Determine the [X, Y] coordinate at the center of the cell enclosing the given text.  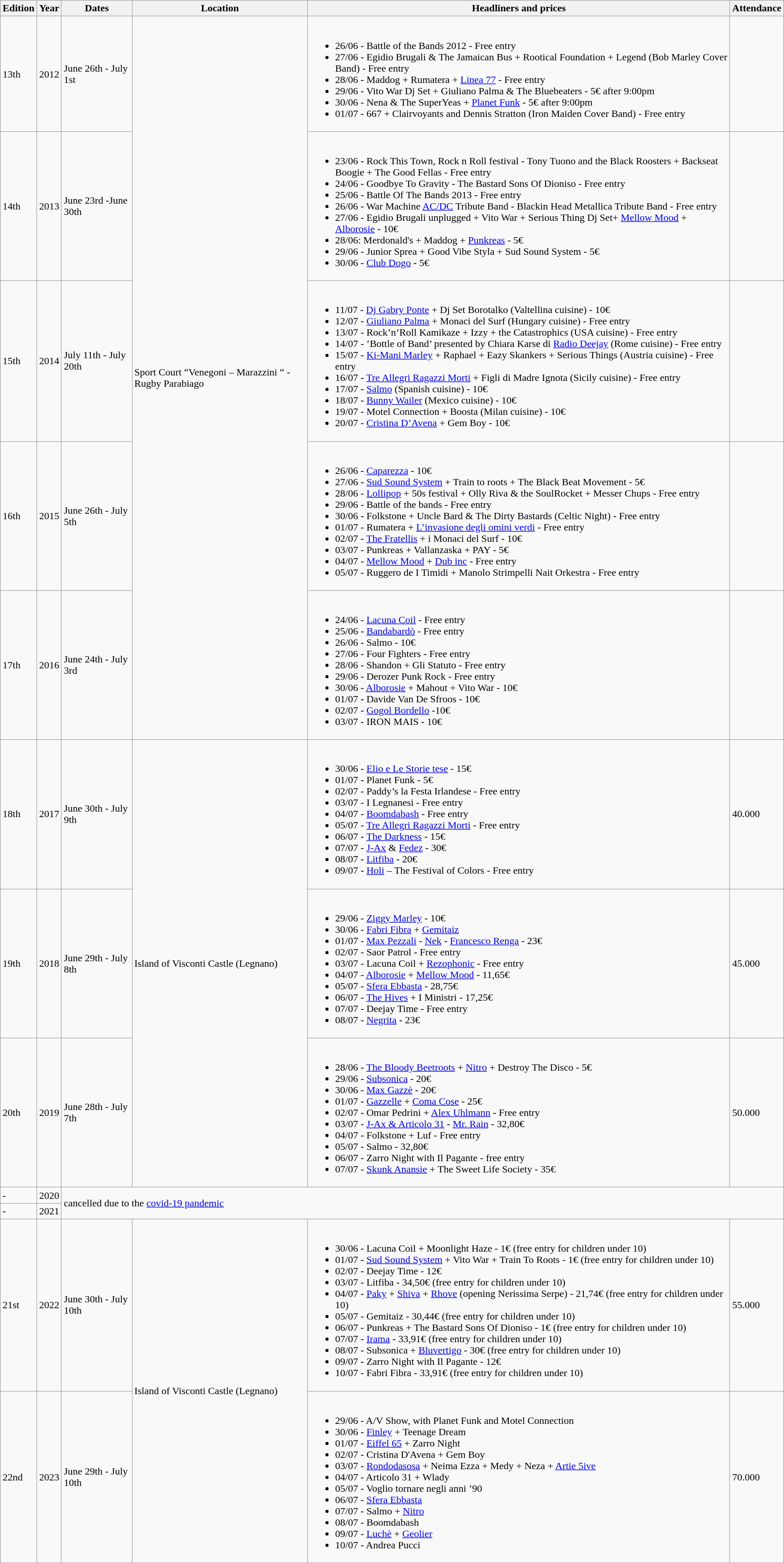
Attendance [757, 8]
17th [18, 665]
15th [18, 361]
18th [18, 814]
2015 [49, 516]
14th [18, 206]
June 24th - July 3rd [97, 665]
June 30th - July 9th [97, 814]
70.000 [757, 1477]
2019 [49, 1113]
June 29th - July 10th [97, 1477]
40.000 [757, 814]
June 26th - July 5th [97, 516]
55.000 [757, 1305]
2021 [49, 1211]
2014 [49, 361]
cancelled due to the covid-19 pandemic [423, 1203]
June 29th - July 8th [97, 963]
Sport Court “Venegoni – Marazzini “ - Rugby Parabiago [220, 378]
2023 [49, 1477]
22nd [18, 1477]
Dates [97, 8]
2016 [49, 665]
June 26th - July 1st [97, 74]
June 23rd -June 30th [97, 206]
Location [220, 8]
50.000 [757, 1113]
Headliners and prices [519, 8]
June 30th - July 10th [97, 1305]
Edition [18, 8]
June 28th - July 7th [97, 1113]
16th [18, 516]
Year [49, 8]
20th [18, 1113]
19th [18, 963]
45.000 [757, 963]
2012 [49, 74]
2022 [49, 1305]
13th [18, 74]
21st [18, 1305]
2018 [49, 963]
July 11th - July 20th [97, 361]
2013 [49, 206]
2020 [49, 1195]
2017 [49, 814]
